Identify which cell holds the provided text, then report its [x, y] central coordinate. 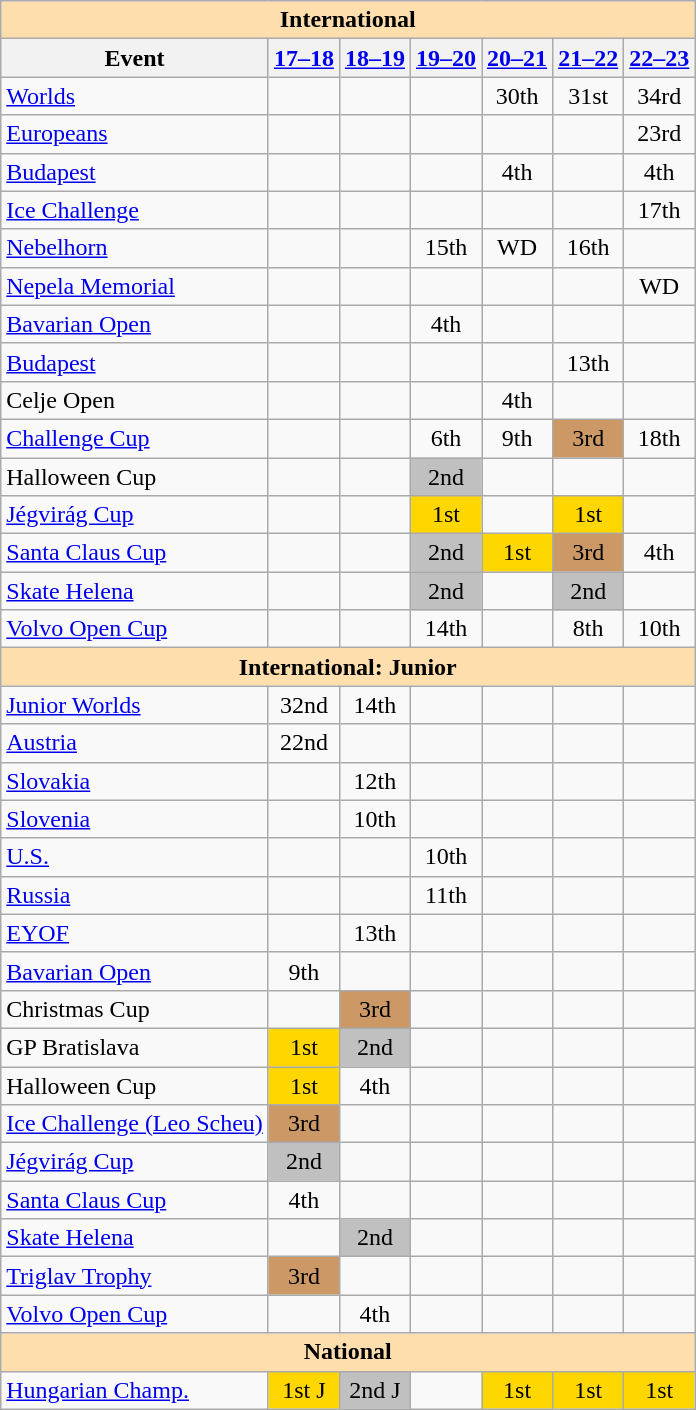
16th [588, 248]
International [348, 20]
32nd [304, 705]
18th [660, 438]
Nepela Memorial [135, 286]
20–21 [518, 58]
19–20 [446, 58]
Austria [135, 743]
Celje Open [135, 400]
34rd [660, 96]
6th [446, 438]
21–22 [588, 58]
Ice Challenge (Leo Scheu) [135, 1124]
Worlds [135, 96]
Junior Worlds [135, 705]
15th [446, 248]
Event [135, 58]
National [348, 1352]
Ice Challenge [135, 210]
Nebelhorn [135, 248]
12th [374, 781]
17–18 [304, 58]
1st J [304, 1390]
31st [588, 96]
GP Bratislava [135, 1047]
11th [446, 895]
23rd [660, 134]
Slovenia [135, 819]
U.S. [135, 857]
Challenge Cup [135, 438]
22–23 [660, 58]
18–19 [374, 58]
Slovakia [135, 781]
Europeans [135, 134]
22nd [304, 743]
EYOF [135, 933]
Christmas Cup [135, 1009]
International: Junior [348, 667]
Russia [135, 895]
Hungarian Champ. [135, 1390]
2nd J [374, 1390]
Triglav Trophy [135, 1276]
30th [518, 96]
17th [660, 210]
8th [588, 629]
